Extract the [x, y] coordinate from the center of the cell holding the provided text.  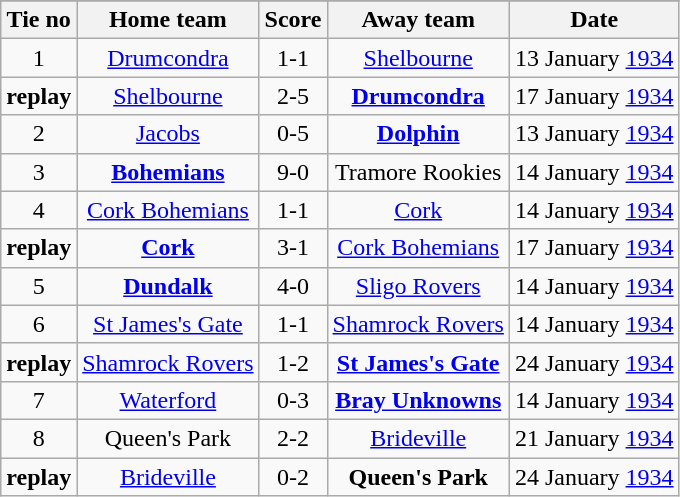
Date [594, 20]
3 [39, 172]
Away team [418, 20]
Waterford [168, 400]
3-1 [293, 248]
9-0 [293, 172]
Jacobs [168, 134]
Dundalk [168, 286]
4-0 [293, 286]
8 [39, 438]
2-2 [293, 438]
1 [39, 58]
5 [39, 286]
2 [39, 134]
Sligo Rovers [418, 286]
Home team [168, 20]
0-2 [293, 477]
Tramore Rookies [418, 172]
1-2 [293, 362]
6 [39, 324]
Bray Unknowns [418, 400]
2-5 [293, 96]
7 [39, 400]
Score [293, 20]
Bohemians [168, 172]
Tie no [39, 20]
0-5 [293, 134]
4 [39, 210]
Dolphin [418, 134]
0-3 [293, 400]
21 January 1934 [594, 438]
